Output the [X, Y] coordinate of the center of the cell containing the given text.  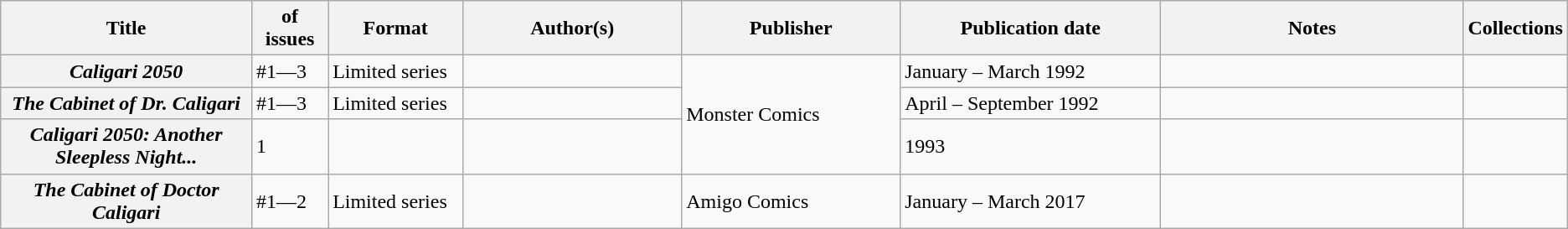
Caligari 2050 [126, 71]
Format [395, 29]
Title [126, 29]
Notes [1312, 29]
Caligari 2050: Another Sleepless Night... [126, 146]
April – September 1992 [1030, 103]
Monster Comics [791, 114]
of issues [290, 29]
Author(s) [573, 29]
January – March 1992 [1030, 71]
The Cabinet of Doctor Caligari [126, 201]
January – March 2017 [1030, 201]
Publisher [791, 29]
1 [290, 146]
Publication date [1030, 29]
Amigo Comics [791, 201]
1993 [1030, 146]
#1—2 [290, 201]
The Cabinet of Dr. Caligari [126, 103]
Collections [1515, 29]
